Scan for the cell matching the given text and deliver its (X, Y) coordinate at center. 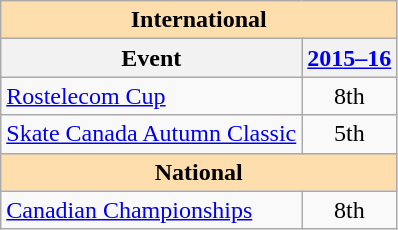
Rostelecom Cup (152, 96)
Event (152, 58)
Canadian Championships (152, 210)
2015–16 (350, 58)
Skate Canada Autumn Classic (152, 134)
5th (350, 134)
International (199, 20)
National (199, 172)
